Determine the [X, Y] coordinate at the center of the cell enclosing the given text.  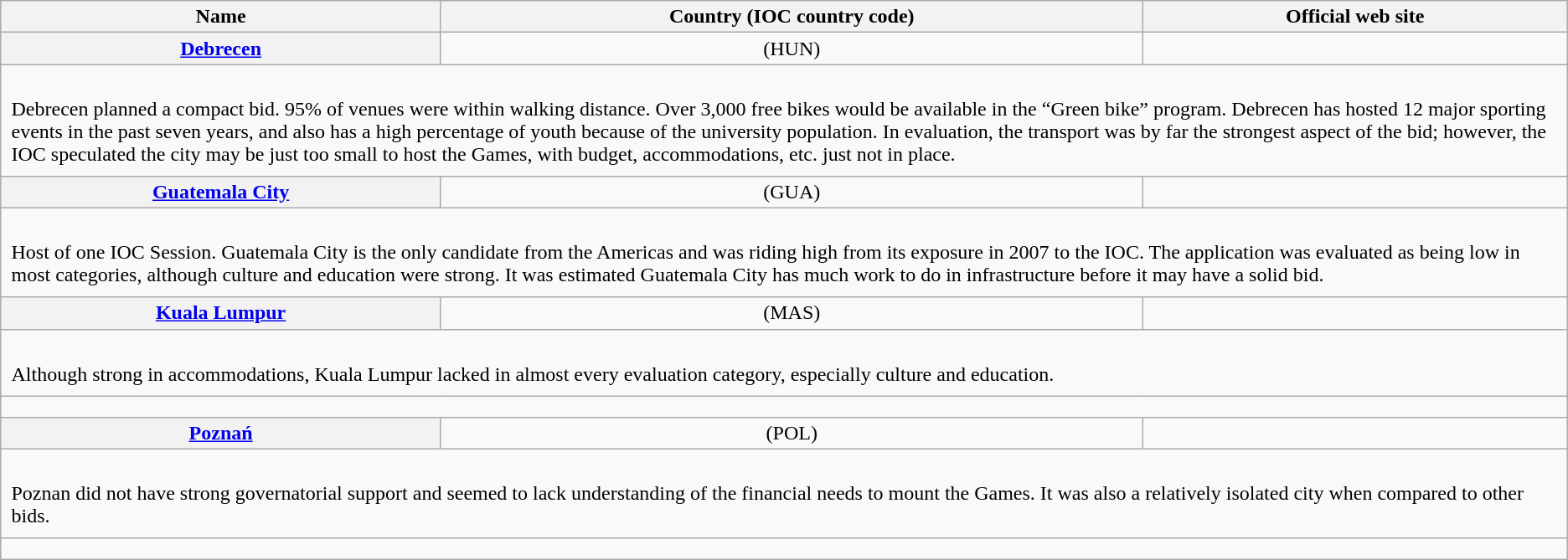
Debrecen [221, 49]
Kuala Lumpur [221, 313]
(GUA) [792, 192]
(MAS) [792, 313]
(POL) [792, 433]
Although strong in accommodations, Kuala Lumpur lacked in almost every evaluation category, especially culture and education. [784, 362]
Country (IOC country code) [792, 17]
Guatemala City [221, 192]
Official web site [1355, 17]
(HUN) [792, 49]
Poznań [221, 433]
Name [221, 17]
